Provide the (X, Y) coordinate of the cell's center where the given text is located.  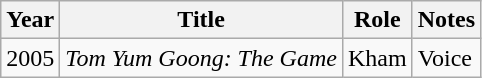
Title (202, 20)
2005 (30, 58)
Year (30, 20)
Voice (446, 58)
Kham (377, 58)
Notes (446, 20)
Role (377, 20)
Tom Yum Goong: The Game (202, 58)
